Provide the (x, y) coordinate of the cell's center where the given text is located.  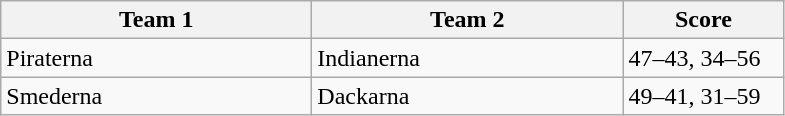
Indianerna (468, 58)
47–43, 34–56 (704, 58)
Dackarna (468, 96)
Team 1 (156, 20)
Piraterna (156, 58)
Score (704, 20)
Smederna (156, 96)
49–41, 31–59 (704, 96)
Team 2 (468, 20)
